Capture the cell that displays the provided text and extract its [X, Y] central coordinate. 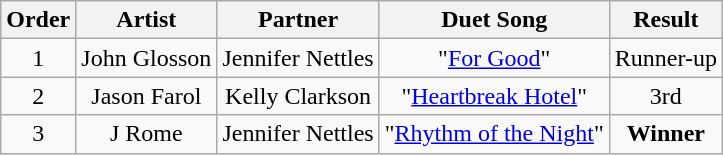
Order [38, 20]
1 [38, 58]
3rd [666, 96]
3 [38, 134]
2 [38, 96]
Runner-up [666, 58]
Artist [146, 20]
Kelly Clarkson [298, 96]
Partner [298, 20]
John Glosson [146, 58]
"Heartbreak Hotel" [494, 96]
Jason Farol [146, 96]
Duet Song [494, 20]
J Rome [146, 134]
Winner [666, 134]
"Rhythm of the Night" [494, 134]
Result [666, 20]
"For Good" [494, 58]
